Extract the [X, Y] coordinate from the center of the cell holding the provided text.  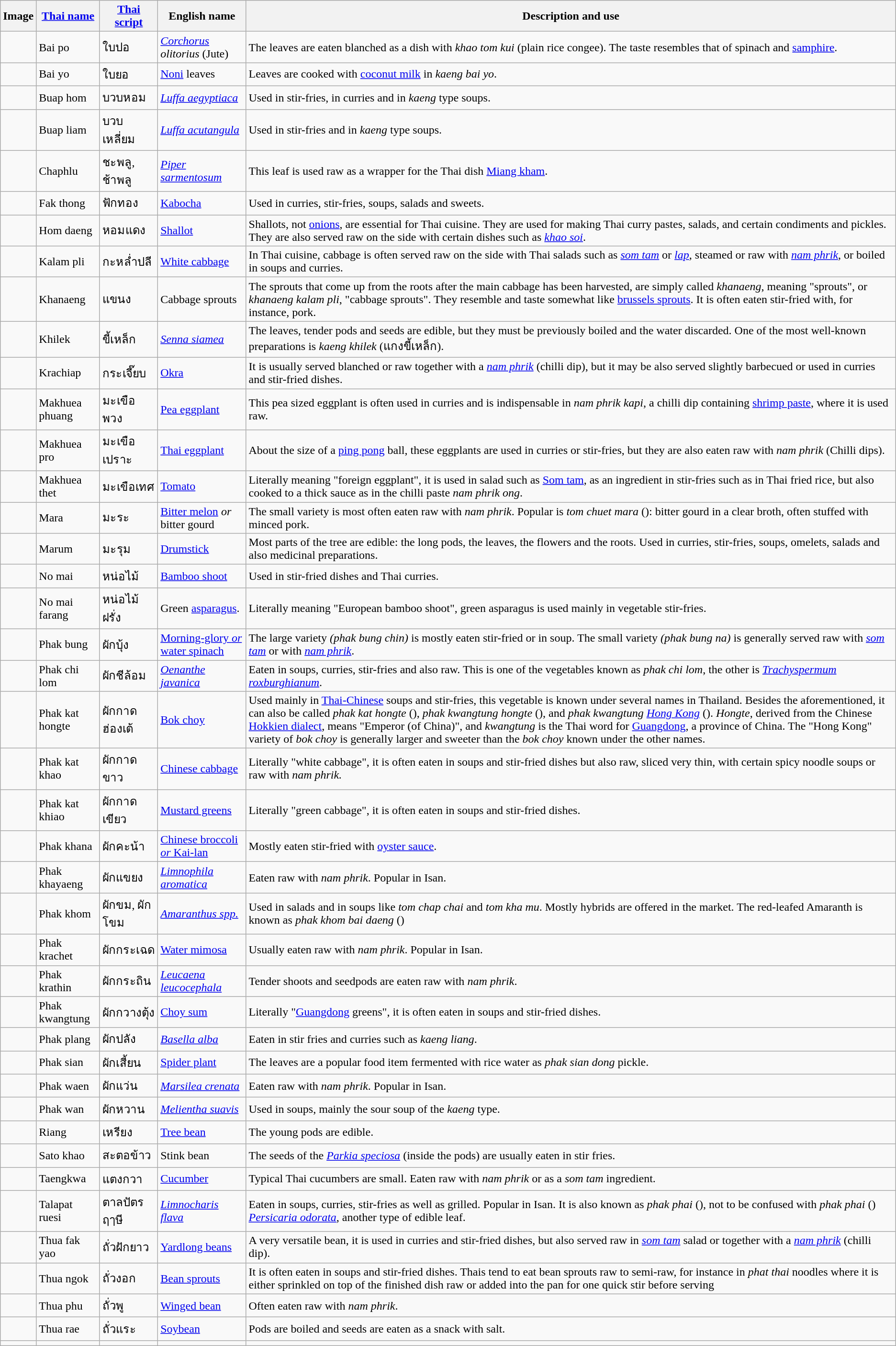
Basella alba [202, 1039]
Phak bung [68, 645]
Choy sum [202, 1012]
หน่อไม้ฝรั่ง [128, 608]
Literally meaning "European bamboo shoot", green asparagus is used mainly in vegetable stir-fries. [571, 608]
Leucaena leucocephala [202, 981]
Description and use [571, 16]
บวบหอม [128, 98]
Makhuea pro [68, 451]
White cabbage [202, 261]
Oenanthe javanica [202, 675]
Mustard greens [202, 810]
ผักคะน้า [128, 847]
Bamboo shoot [202, 577]
Taengkwa [68, 1179]
Mara [68, 518]
Marum [68, 549]
Luffa aegyptiaca [202, 98]
This pea sized eggplant is often used in curries and is indispensable in nam phrik kapi, a chilli dip containing shrimp paste, where it is used raw. [571, 409]
Hom daeng [68, 231]
Fak thong [68, 203]
ผักกาดฮ่องเต้ [128, 720]
No mai farang [68, 608]
Phak khayaeng [68, 877]
Kabocha [202, 203]
กะหล่ำปลี [128, 261]
Thua rae [68, 1329]
Makhuea thet [68, 486]
Literally "green cabbage", it is often eaten in soups and stir-fried dishes. [571, 810]
มะเขือเทศ [128, 486]
Bai yo [68, 75]
Morning-glory or water spinach [202, 645]
บวบเหลี่ยม [128, 130]
Senna siamea [202, 339]
Thua phu [68, 1305]
Thua fak yao [68, 1247]
ผักปลัง [128, 1039]
Used in curries, stir-fries, soups, salads and sweets. [571, 203]
Thai script [128, 16]
หน่อไม้ [128, 577]
Usually eaten raw with nam phrik. Popular in Isan. [571, 950]
ผักแว่น [128, 1086]
ผักชีล้อม [128, 675]
Phak kwangtung [68, 1012]
Often eaten raw with nam phrik. [571, 1305]
ถั่วพู [128, 1305]
A very versatile bean, it is used in curries and stir-fried dishes, but also served raw in som tam salad or together with a nam phrik (chilli dip). [571, 1247]
Phak kat khao [68, 769]
Chinese cabbage [202, 769]
Phak sian [68, 1063]
ตาลปัตรฤๅษี [128, 1211]
แตงกวา [128, 1179]
ชะพลู, ช้าพลู [128, 171]
ผักกาดขาว [128, 769]
Eaten in soups, curries, stir-fries and also raw. This is one of the vegetables known as phak chi lom, the other is Trachyspermum roxburghianum. [571, 675]
ผักบุ้ง [128, 645]
ผักกระเฉด [128, 950]
Thai name [68, 16]
English name [202, 16]
ใบยอ [128, 75]
Buap liam [68, 130]
Amaranthus spp. [202, 914]
The leaves are a popular food item fermented with rice water as phak sian dong pickle. [571, 1063]
Riang [68, 1132]
Phak wan [68, 1109]
Winged bean [202, 1305]
ขี้เหล็ก [128, 339]
Image [18, 16]
Thua ngok [68, 1278]
ผักกวางตุ้ง [128, 1012]
Drumstick [202, 549]
Used in soups, mainly the sour soup of the kaeng type. [571, 1109]
ผักกระถิน [128, 981]
Phak khana [68, 847]
ถั่วแระ [128, 1329]
Phak waen [68, 1086]
Khanaeng [68, 299]
Phak krachet [68, 950]
Sato khao [68, 1156]
Leaves are cooked with coconut milk in kaeng bai yo. [571, 75]
ถั่วงอก [128, 1278]
Used in stir-fried dishes and Thai curries. [571, 577]
เหรียง [128, 1132]
No mai [68, 577]
มะรุม [128, 549]
Phak khom [68, 914]
Cucumber [202, 1179]
Bai po [68, 47]
Soybean [202, 1329]
Mostly eaten stir-fried with oyster sauce. [571, 847]
Yardlong beans [202, 1247]
Buap hom [68, 98]
This leaf is used raw as a wrapper for the Thai dish Miang kham. [571, 171]
หอมแดง [128, 231]
Used in stir-fries and in kaeng type soups. [571, 130]
Typical Thai cucumbers are small. Eaten raw with nam phrik or as a som tam ingredient. [571, 1179]
Bean sprouts [202, 1278]
Used in stir-fries, in curries and in kaeng type soups. [571, 98]
Pods are boiled and seeds are eaten as a snack with salt. [571, 1329]
ผักแขยง [128, 877]
Eaten in stir fries and curries such as kaeng liang. [571, 1039]
Chaphlu [68, 171]
Noni leaves [202, 75]
Limnocharis flava [202, 1211]
Piper sarmentosum [202, 171]
Luffa acutangula [202, 130]
Tender shoots and seedpods are eaten raw with nam phrik. [571, 981]
สะตอข้าว [128, 1156]
กระเจี๊ยบ [128, 373]
Okra [202, 373]
Literally "Guangdong greens", it is often eaten in soups and stir-fried dishes. [571, 1012]
Makhuea phuang [68, 409]
Stink bean [202, 1156]
Melientha suavis [202, 1109]
About the size of a ping pong ball, these eggplants are used in curries or stir-fries, but they are also eaten raw with nam phrik (Chilli dips). [571, 451]
Limnophila aromatica [202, 877]
มะเขือพวง [128, 409]
ใบปอ [128, 47]
ผักเสี้ยน [128, 1063]
Kalam pli [68, 261]
Pea eggplant [202, 409]
Spider plant [202, 1063]
ถั่วฝักยาว [128, 1247]
Tree bean [202, 1132]
Cabbage sprouts [202, 299]
The seeds of the Parkia speciosa (inside the pods) are usually eaten in stir fries. [571, 1156]
Phak kat hongte [68, 720]
Talapat ruesi [68, 1211]
Khilek [68, 339]
Thai eggplant [202, 451]
ผักกาดเขียว [128, 810]
The leaves are eaten blanched as a dish with khao tom kui (plain rice congee). The taste resembles that of spinach and samphire. [571, 47]
Green asparagus. [202, 608]
Krachiap [68, 373]
แขนง [128, 299]
Corchorus olitorius (Jute) [202, 47]
Phak chi lom [68, 675]
Shallot [202, 231]
Phak kat khiao [68, 810]
ฟักทอง [128, 203]
Water mimosa [202, 950]
มะเขือเปราะ [128, 451]
มะระ [128, 518]
Phak krathin [68, 981]
Phak plang [68, 1039]
The young pods are edible. [571, 1132]
Bitter melon or bitter gourd [202, 518]
Chinese broccoli or Kai-lan [202, 847]
Tomato [202, 486]
ผักหวาน [128, 1109]
Marsilea crenata [202, 1086]
Bok choy [202, 720]
ผักขม, ผักโขม [128, 914]
